Locate the cell with the specified text and output its [X, Y] center coordinate. 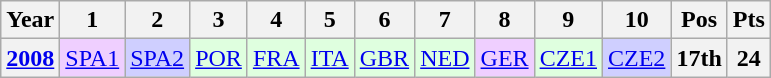
7 [445, 20]
8 [504, 20]
6 [384, 20]
3 [219, 20]
2 [158, 20]
Year [30, 20]
SPA2 [158, 58]
9 [568, 20]
NED [445, 58]
GBR [384, 58]
CZE1 [568, 58]
FRA [276, 58]
24 [748, 58]
10 [637, 20]
SPA1 [92, 58]
GER [504, 58]
POR [219, 58]
Pts [748, 20]
2008 [30, 58]
5 [330, 20]
ITA [330, 58]
4 [276, 20]
Pos [699, 20]
17th [699, 58]
CZE2 [637, 58]
1 [92, 20]
